Scan for the cell matching the given text and deliver its (x, y) coordinate at center. 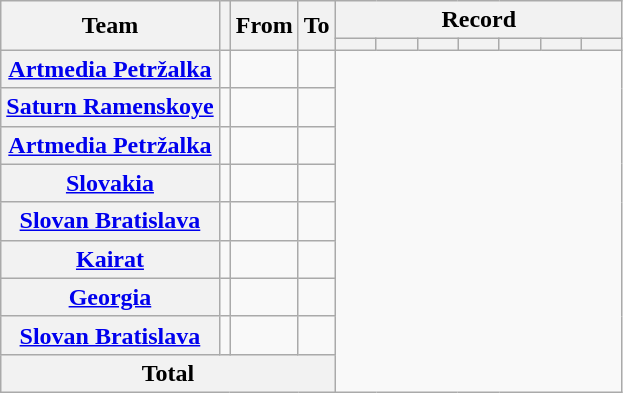
Team (110, 26)
Slovakia (110, 183)
Total (168, 373)
Georgia (110, 297)
Record (478, 20)
Kairat (110, 259)
To (316, 26)
Saturn Ramenskoye (110, 107)
From (264, 26)
